Scan for the cell matching the given text and deliver its (x, y) coordinate at center. 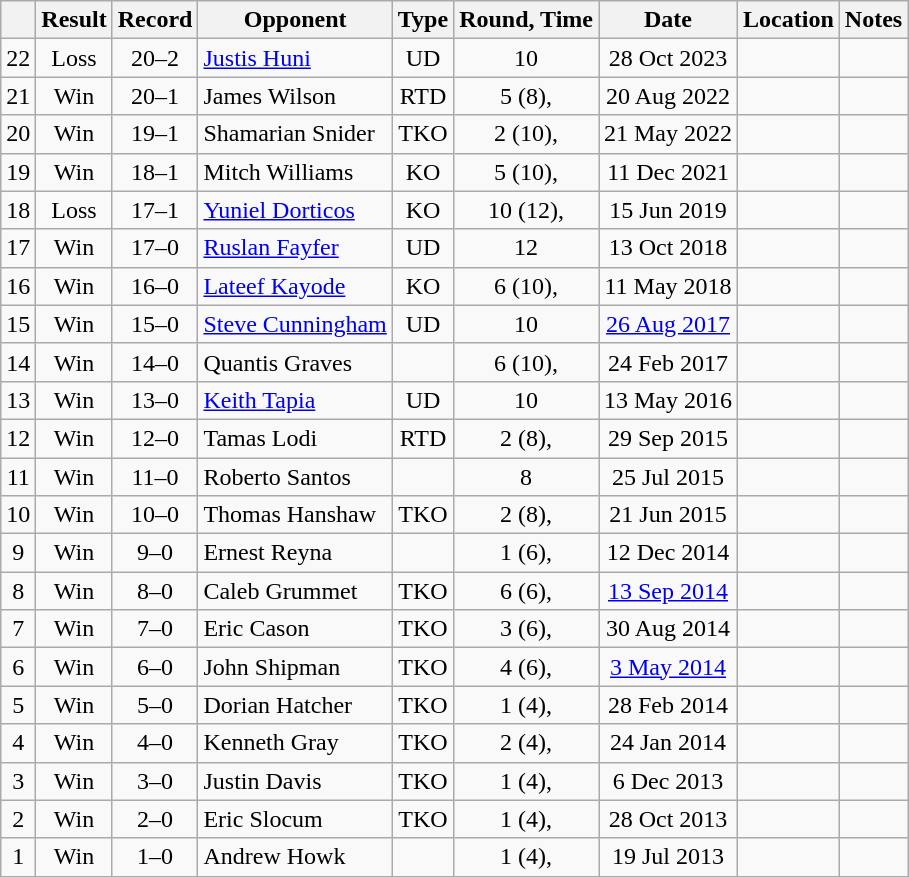
9 (18, 553)
Kenneth Gray (295, 743)
24 Feb 2017 (668, 362)
Round, Time (526, 20)
2–0 (155, 819)
6 Dec 2013 (668, 781)
17–0 (155, 248)
Shamarian Snider (295, 134)
2 (18, 819)
Tamas Lodi (295, 438)
22 (18, 58)
3–0 (155, 781)
1–0 (155, 857)
21 (18, 96)
8–0 (155, 591)
Ernest Reyna (295, 553)
Record (155, 20)
Type (422, 20)
11 Dec 2021 (668, 172)
7 (18, 629)
Steve Cunningham (295, 324)
Opponent (295, 20)
25 Jul 2015 (668, 477)
18–1 (155, 172)
21 May 2022 (668, 134)
Lateef Kayode (295, 286)
15–0 (155, 324)
2 (10), (526, 134)
30 Aug 2014 (668, 629)
Eric Slocum (295, 819)
Location (789, 20)
2 (4), (526, 743)
4–0 (155, 743)
Thomas Hanshaw (295, 515)
16 (18, 286)
11 May 2018 (668, 286)
14–0 (155, 362)
20–2 (155, 58)
1 (6), (526, 553)
19 (18, 172)
John Shipman (295, 667)
6 (18, 667)
5–0 (155, 705)
1 (18, 857)
Ruslan Fayfer (295, 248)
20 Aug 2022 (668, 96)
16–0 (155, 286)
28 Oct 2013 (668, 819)
24 Jan 2014 (668, 743)
11 (18, 477)
3 May 2014 (668, 667)
9–0 (155, 553)
10 (12), (526, 210)
13–0 (155, 400)
Caleb Grummet (295, 591)
12–0 (155, 438)
5 (18, 705)
Result (74, 20)
28 Oct 2023 (668, 58)
7–0 (155, 629)
20–1 (155, 96)
13 Sep 2014 (668, 591)
13 May 2016 (668, 400)
Justis Huni (295, 58)
21 Jun 2015 (668, 515)
19 Jul 2013 (668, 857)
4 (6), (526, 667)
5 (8), (526, 96)
13 (18, 400)
Andrew Howk (295, 857)
26 Aug 2017 (668, 324)
Eric Cason (295, 629)
Dorian Hatcher (295, 705)
3 (18, 781)
10–0 (155, 515)
3 (6), (526, 629)
Date (668, 20)
15 (18, 324)
6–0 (155, 667)
19–1 (155, 134)
Mitch Williams (295, 172)
28 Feb 2014 (668, 705)
29 Sep 2015 (668, 438)
Justin Davis (295, 781)
15 Jun 2019 (668, 210)
13 Oct 2018 (668, 248)
5 (10), (526, 172)
Keith Tapia (295, 400)
Quantis Graves (295, 362)
14 (18, 362)
4 (18, 743)
17–1 (155, 210)
6 (6), (526, 591)
Roberto Santos (295, 477)
20 (18, 134)
12 Dec 2014 (668, 553)
Yuniel Dorticos (295, 210)
18 (18, 210)
James Wilson (295, 96)
11–0 (155, 477)
Notes (873, 20)
17 (18, 248)
